Return the (x, y) coordinate for the center point of the cell that contains the specified text.  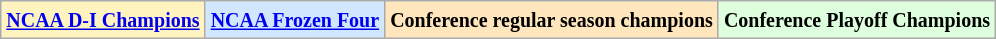
NCAA D-I Champions (103, 20)
Conference Playoff Champions (856, 20)
Conference regular season champions (552, 20)
NCAA Frozen Four (295, 20)
